Capture the cell that displays the provided text and extract its (x, y) central coordinate. 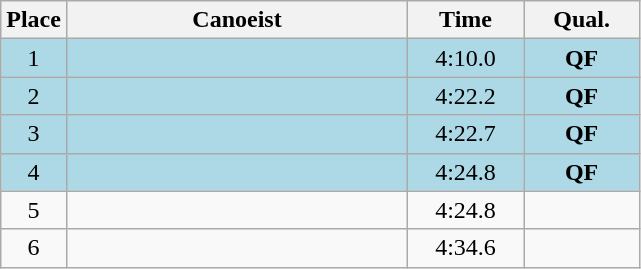
2 (34, 96)
Canoeist (236, 20)
4:34.6 (466, 248)
1 (34, 58)
Place (34, 20)
3 (34, 134)
Time (466, 20)
4:10.0 (466, 58)
Qual. (582, 20)
6 (34, 248)
5 (34, 210)
4:22.2 (466, 96)
4:22.7 (466, 134)
4 (34, 172)
